Return the [x, y] coordinate for the center point of the cell that contains the specified text.  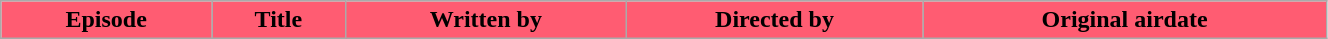
Title [279, 20]
Directed by [774, 20]
Written by [486, 20]
Original airdate [1125, 20]
Episode [106, 20]
